From the cell containing the given text, extract its center point as (x, y) coordinate. 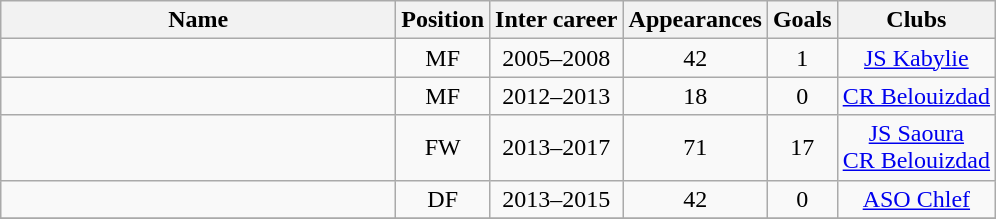
17 (802, 148)
Name (198, 20)
2012–2013 (556, 96)
2013–2017 (556, 148)
2013–2015 (556, 199)
JS SaouraCR Belouizdad (916, 148)
CR Belouizdad (916, 96)
Position (443, 20)
FW (443, 148)
71 (695, 148)
JS Kabylie (916, 58)
DF (443, 199)
ASO Chlef (916, 199)
1 (802, 58)
2005–2008 (556, 58)
Clubs (916, 20)
18 (695, 96)
Appearances (695, 20)
Inter career (556, 20)
Goals (802, 20)
